Detect which cell encompasses the target text, then output its [x, y] center coordinate. 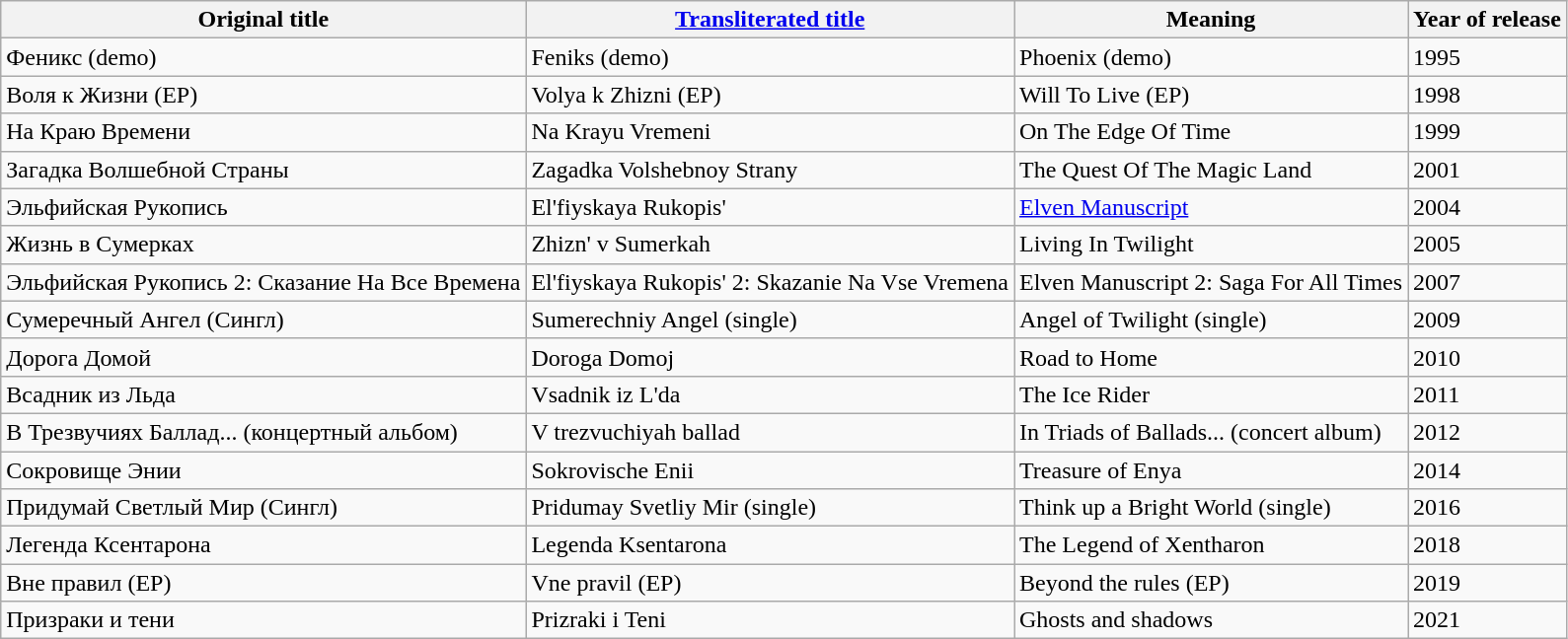
2005 [1488, 245]
2001 [1488, 170]
Pridumay Svetliy Mir (single) [770, 508]
2014 [1488, 470]
The Ice Rider [1212, 394]
Загадка Волшебной Cтраны [263, 170]
The Quest Of The Magic Land [1212, 170]
Elven Manuscript 2: Saga For All Times [1212, 282]
Doroga Domoj [770, 357]
1998 [1488, 95]
Feniks (demo) [770, 57]
Angel of Twilight (single) [1212, 319]
Жизнь в Cумерках [263, 245]
Zhizn' v Sumerkah [770, 245]
Вне правил (EP) [263, 583]
Vne pravil (EP) [770, 583]
Эльфийская Рукопись 2: Сказание На Все Времена [263, 282]
Sumerechniy Angel (single) [770, 319]
Сокровище Энии [263, 470]
2011 [1488, 394]
Призраки и тени [263, 620]
Сумеречный Ангел (Сингл) [263, 319]
2018 [1488, 545]
2019 [1488, 583]
На Краю Времени [263, 132]
Volya k Zhizni (EP) [770, 95]
2010 [1488, 357]
1999 [1488, 132]
Living In Twilight [1212, 245]
Всадник из Льда [263, 394]
Феникс (demo) [263, 57]
1995 [1488, 57]
Legenda Ksentarona [770, 545]
In Triads of Ballads... (concert album) [1212, 432]
Prizraki i Teni [770, 620]
Road to Home [1212, 357]
Vsadnik iz L'da [770, 394]
2021 [1488, 620]
Дорога Домой [263, 357]
2004 [1488, 207]
Transliterated title [770, 20]
Original title [263, 20]
Treasure of Enya [1212, 470]
Year of release [1488, 20]
В Трезвучиях Баллад... (концертный альбом) [263, 432]
El'fiyskaya Rukopis' 2: Skazanie Na Vse Vremena [770, 282]
Ghosts and shadows [1212, 620]
Beyond the rules (EP) [1212, 583]
Легенда Ксентарона [263, 545]
2016 [1488, 508]
Elven Manuscript [1212, 207]
Meaning [1212, 20]
Воля к Жизни (EP) [263, 95]
On The Edge Of Time [1212, 132]
El'fiyskaya Rukopis' [770, 207]
The Legend of Xentharon [1212, 545]
Phoenix (demo) [1212, 57]
2009 [1488, 319]
V trezvuchiyah ballad [770, 432]
2007 [1488, 282]
Na Krayu Vremeni [770, 132]
Эльфийская Pукопись [263, 207]
Will To Live (EP) [1212, 95]
Think up a Bright World (single) [1212, 508]
Zagadka Volshebnoy Strany [770, 170]
2012 [1488, 432]
Придумай Светлый Мир (Сингл) [263, 508]
Sokrovische Enii [770, 470]
